Extract the [X, Y] coordinate from the center of the cell holding the provided text.  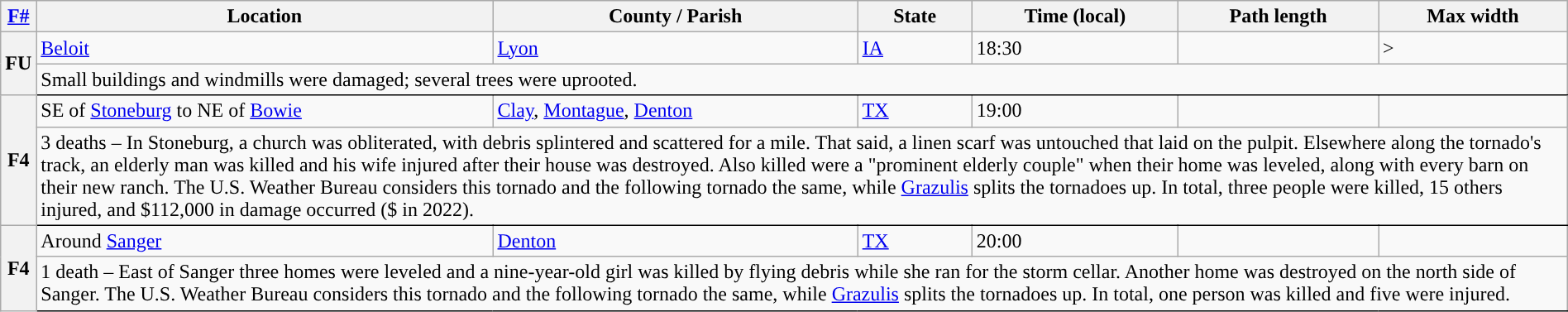
Lyon [675, 48]
Time (local) [1075, 17]
20:00 [1075, 241]
State [915, 17]
Clay, Montague, Denton [675, 111]
IA [915, 48]
Beloit [265, 48]
Around Sanger [265, 241]
County / Parish [675, 17]
F# [18, 17]
Path length [1278, 17]
Denton [675, 241]
Small buildings and windmills were damaged; several trees were uprooted. [802, 79]
SE of Stoneburg to NE of Bowie [265, 111]
18:30 [1075, 48]
FU [18, 64]
Max width [1474, 17]
> [1474, 48]
Location [265, 17]
19:00 [1075, 111]
